Detect which cell encompasses the target text, then output its (X, Y) center coordinate. 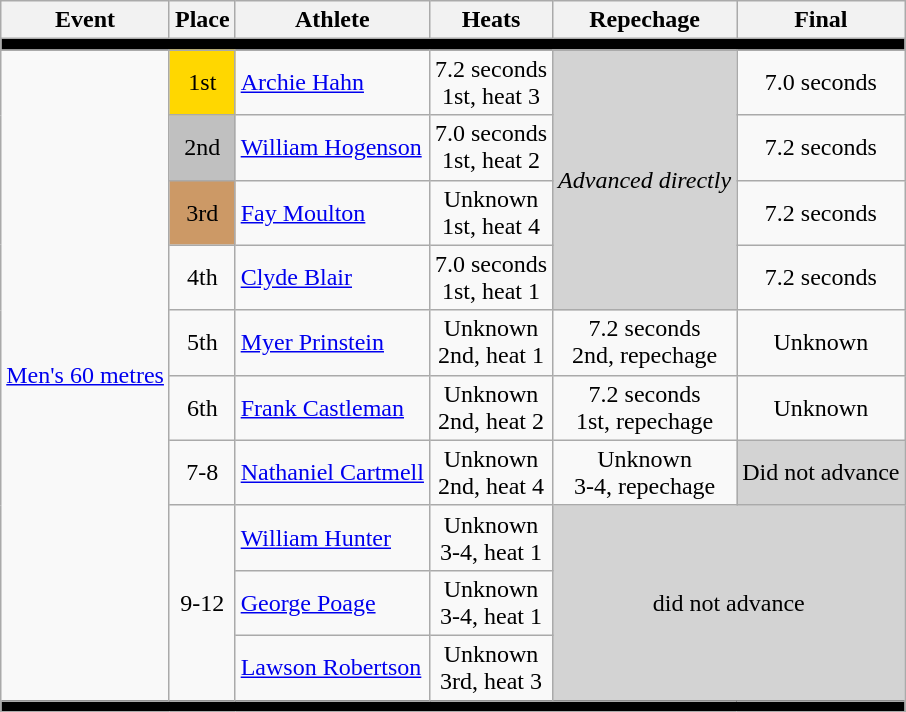
Nathaniel Cartmell (332, 472)
1st (202, 82)
Frank Castleman (332, 408)
Unknown 2nd, heat 2 (490, 408)
6th (202, 408)
did not advance (729, 602)
William Hogenson (332, 148)
Archie Hahn (332, 82)
Athlete (332, 20)
Clyde Blair (332, 278)
Unknown 2nd, heat 1 (490, 342)
Final (821, 20)
Unknown 2nd, heat 4 (490, 472)
7.0 seconds 1st, heat 2 (490, 148)
7.0 seconds 1st, heat 1 (490, 278)
7.2 seconds 2nd, repechage (645, 342)
7-8 (202, 472)
Fay Moulton (332, 212)
Event (86, 20)
Men's 60 metres (86, 376)
5th (202, 342)
Place (202, 20)
Advanced directly (645, 180)
7.0 seconds (821, 82)
Repechage (645, 20)
Lawson Robertson (332, 668)
2nd (202, 148)
Unknown 3-4, repechage (645, 472)
4th (202, 278)
Unknown 1st, heat 4 (490, 212)
Myer Prinstein (332, 342)
William Hunter (332, 538)
3rd (202, 212)
Did not advance (821, 472)
Heats (490, 20)
George Poage (332, 602)
7.2 seconds 1st, repechage (645, 408)
Unknown 3rd, heat 3 (490, 668)
7.2 seconds 1st, heat 3 (490, 82)
9-12 (202, 602)
